Find where the given text appears and provide that cell's center as [x, y] coordinate. 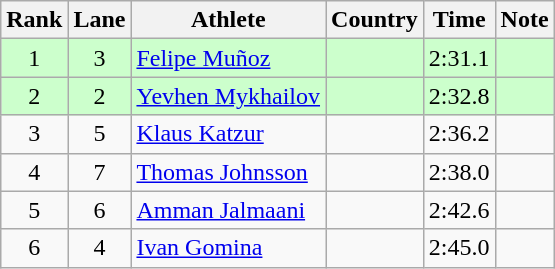
Ivan Gomina [228, 248]
Amman Jalmaani [228, 210]
Lane [100, 20]
Thomas Johnsson [228, 172]
Country [375, 20]
1 [34, 58]
Klaus Katzur [228, 134]
2:32.8 [459, 96]
Yevhen Mykhailov [228, 96]
2:45.0 [459, 248]
7 [100, 172]
Felipe Muñoz [228, 58]
2:42.6 [459, 210]
2:36.2 [459, 134]
Rank [34, 20]
Athlete [228, 20]
2:31.1 [459, 58]
Time [459, 20]
2:38.0 [459, 172]
Note [524, 20]
